Provide the [x, y] coordinate of the cell's center where the given text is located.  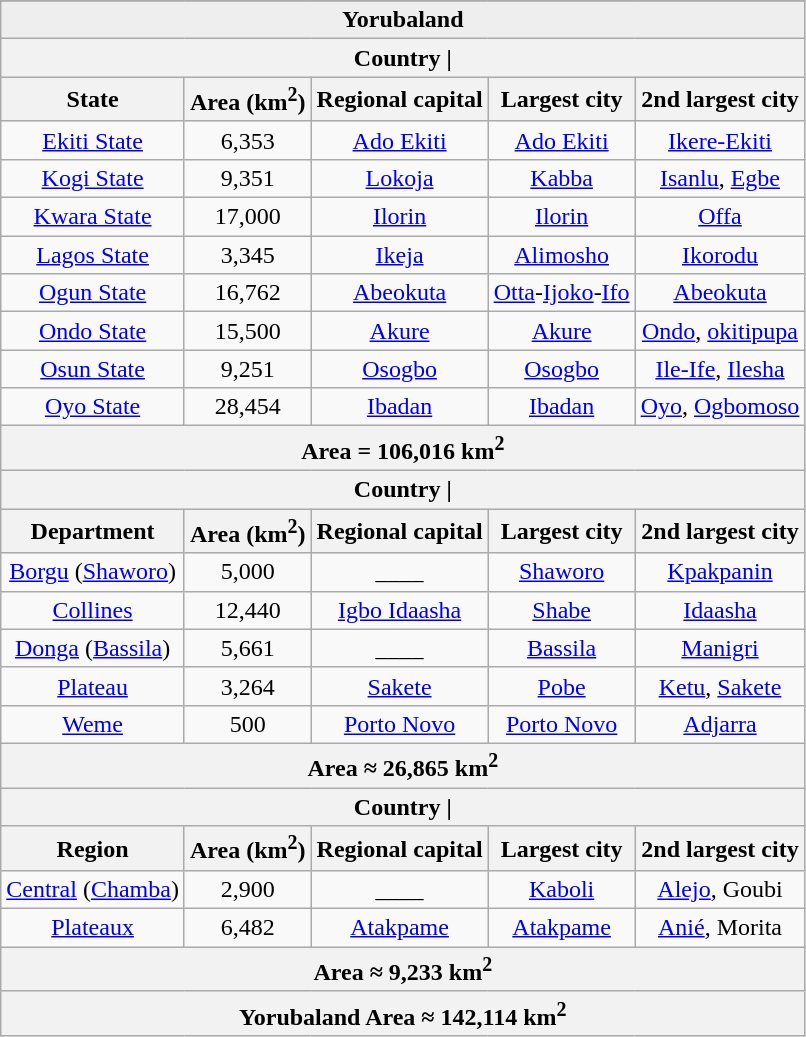
Shaworo [562, 572]
Ikorodu [720, 255]
9,351 [248, 178]
Osun State [93, 369]
Ikere-Ekiti [720, 140]
Pobe [562, 686]
6,482 [248, 928]
12,440 [248, 610]
15,500 [248, 331]
Lokoja [400, 178]
Ekiti State [93, 140]
28,454 [248, 407]
Borgu (Shaworo) [93, 572]
Ile-Ife, Ilesha [720, 369]
2,900 [248, 890]
Ikeja [400, 255]
Offa [720, 217]
16,762 [248, 293]
Kpakpanin [720, 572]
Bassila [562, 648]
Oyo, Ogbomoso [720, 407]
State [93, 100]
9,251 [248, 369]
Ogun State [93, 293]
Manigri [720, 648]
3,264 [248, 686]
Region [93, 848]
500 [248, 724]
Plateaux [93, 928]
Donga (Bassila) [93, 648]
Yorubaland [403, 20]
Idaasha [720, 610]
Igbo Idaasha [400, 610]
5,000 [248, 572]
Central (Chamba) [93, 890]
Weme [93, 724]
Plateau [93, 686]
Lagos State [93, 255]
Department [93, 532]
Area = 106,016 km2 [403, 448]
Adjarra [720, 724]
Kogi State [93, 178]
17,000 [248, 217]
Otta-Ijoko-Ifo [562, 293]
Area ≈ 9,233 km2 [403, 970]
Isanlu, Egbe [720, 178]
Yorubaland Area ≈ 142,114 km2 [403, 1014]
Collines [93, 610]
Ketu, Sakete [720, 686]
Anié, Morita [720, 928]
Ondo State [93, 331]
3,345 [248, 255]
5,661 [248, 648]
Shabe [562, 610]
Alimosho [562, 255]
Sakete [400, 686]
Kabba [562, 178]
6,353 [248, 140]
Area ≈ 26,865 km2 [403, 766]
Kaboli [562, 890]
Ondo, okitipupa [720, 331]
Kwara State [93, 217]
Oyo State [93, 407]
Alejo, Goubi [720, 890]
